Return the [x, y] coordinate for the center point of the cell that contains the specified text.  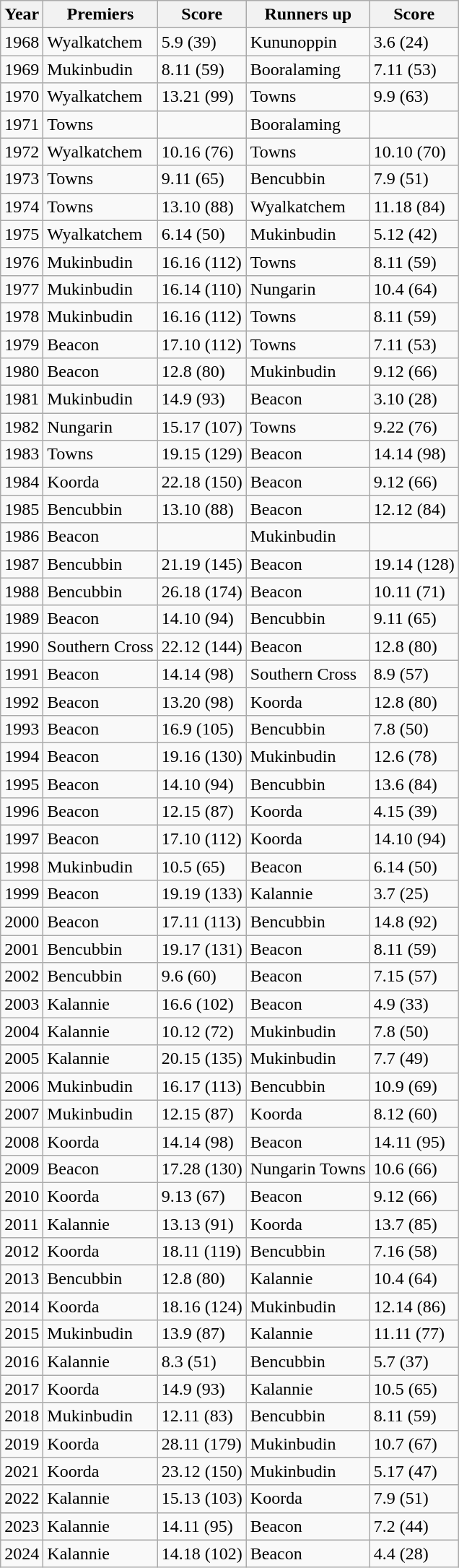
4.15 (39) [414, 812]
19.16 (130) [202, 756]
8.3 (51) [202, 1361]
22.18 (150) [202, 482]
13.13 (91) [202, 1224]
2019 [22, 1444]
Premiers [100, 14]
16.17 (113) [202, 1086]
20.15 (135) [202, 1059]
7.15 (57) [414, 976]
12.12 (84) [414, 509]
2013 [22, 1279]
13.9 (87) [202, 1334]
2023 [22, 1526]
1986 [22, 537]
1988 [22, 592]
5.9 (39) [202, 42]
2015 [22, 1334]
2005 [22, 1059]
1991 [22, 674]
1975 [22, 234]
12.14 (86) [414, 1307]
1999 [22, 894]
1982 [22, 427]
Runners up [307, 14]
21.19 (145) [202, 564]
10.10 (70) [414, 152]
4.9 (33) [414, 1004]
3.6 (24) [414, 42]
10.7 (67) [414, 1444]
2024 [22, 1554]
10.9 (69) [414, 1086]
1974 [22, 207]
2000 [22, 922]
5.7 (37) [414, 1361]
1968 [22, 42]
2012 [22, 1252]
13.20 (98) [202, 701]
1983 [22, 454]
1978 [22, 316]
1976 [22, 261]
2002 [22, 976]
2011 [22, 1224]
19.17 (131) [202, 949]
1998 [22, 867]
4.4 (28) [414, 1554]
17.11 (113) [202, 922]
1994 [22, 756]
14.8 (92) [414, 922]
8.12 (60) [414, 1114]
7.2 (44) [414, 1526]
2007 [22, 1114]
2004 [22, 1031]
9.6 (60) [202, 976]
5.12 (42) [414, 234]
10.6 (66) [414, 1169]
7.7 (49) [414, 1059]
22.12 (144) [202, 646]
Year [22, 14]
2009 [22, 1169]
1985 [22, 509]
1990 [22, 646]
2016 [22, 1361]
13.7 (85) [414, 1224]
7.16 (58) [414, 1252]
2006 [22, 1086]
2018 [22, 1416]
9.13 (67) [202, 1196]
9.22 (76) [414, 427]
1996 [22, 812]
15.17 (107) [202, 427]
1984 [22, 482]
3.10 (28) [414, 399]
28.11 (179) [202, 1444]
16.14 (110) [202, 289]
1993 [22, 729]
8.9 (57) [414, 674]
11.11 (77) [414, 1334]
1981 [22, 399]
1989 [22, 619]
Nungarin Towns [307, 1169]
19.19 (133) [202, 894]
2021 [22, 1471]
2010 [22, 1196]
1997 [22, 839]
13.6 (84) [414, 784]
18.11 (119) [202, 1252]
9.9 (63) [414, 97]
12.11 (83) [202, 1416]
26.18 (174) [202, 592]
2003 [22, 1004]
12.6 (78) [414, 756]
5.17 (47) [414, 1471]
19.14 (128) [414, 564]
19.15 (129) [202, 454]
1980 [22, 372]
23.12 (150) [202, 1471]
1973 [22, 179]
2014 [22, 1307]
16.6 (102) [202, 1004]
1970 [22, 97]
2008 [22, 1141]
17.28 (130) [202, 1169]
14.18 (102) [202, 1554]
13.21 (99) [202, 97]
2001 [22, 949]
11.18 (84) [414, 207]
16.9 (105) [202, 729]
2017 [22, 1389]
1995 [22, 784]
1972 [22, 152]
1987 [22, 564]
15.13 (103) [202, 1499]
Kununoppin [307, 42]
10.12 (72) [202, 1031]
18.16 (124) [202, 1307]
2022 [22, 1499]
3.7 (25) [414, 894]
10.16 (76) [202, 152]
1979 [22, 345]
1969 [22, 69]
1971 [22, 124]
1977 [22, 289]
10.11 (71) [414, 592]
1992 [22, 701]
